Scan for the cell matching the given text and deliver its (X, Y) coordinate at center. 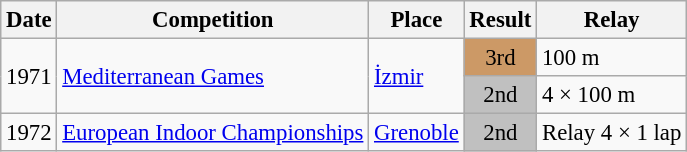
4 × 100 m (612, 95)
İzmir (416, 76)
European Indoor Championships (213, 133)
Mediterranean Games (213, 76)
3rd (500, 58)
Result (500, 20)
Grenoble (416, 133)
Competition (213, 20)
Date (29, 20)
100 m (612, 58)
Relay (612, 20)
Relay 4 × 1 lap (612, 133)
1972 (29, 133)
1971 (29, 76)
Place (416, 20)
